For the text-containing cell, return its midpoint in (X, Y) coordinate format. 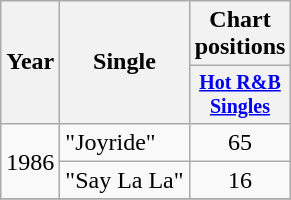
"Say La La" (124, 180)
65 (240, 142)
16 (240, 180)
Year (30, 62)
"Joyride" (124, 142)
1986 (30, 161)
Hot R&B Singles (240, 94)
Single (124, 62)
Chart positions (240, 34)
